Provide the (x, y) coordinate of the cell's center where the given text is located.  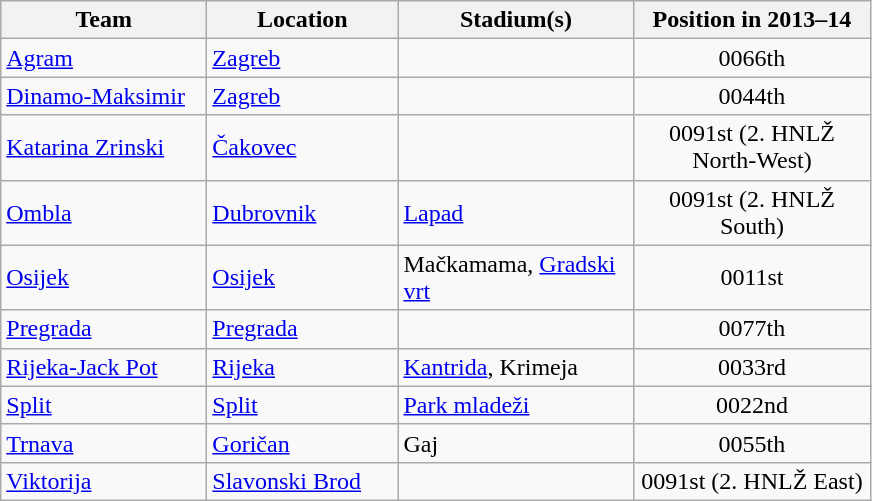
0091st (2. HNLŽ East) (752, 481)
Rijeka (302, 367)
Dubrovnik (302, 212)
Čakovec (302, 148)
0091st (2. HNLŽ North-West) (752, 148)
0055th (752, 443)
Slavonski Brod (302, 481)
Park mladeži (516, 405)
Ombla (104, 212)
0033rd (752, 367)
Lapad (516, 212)
Viktorija (104, 481)
Location (302, 20)
0022nd (752, 405)
0044th (752, 96)
Position in 2013–14 (752, 20)
Rijeka-Jack Pot (104, 367)
0066th (752, 58)
Gaj (516, 443)
Goričan (302, 443)
Katarina Zrinski (104, 148)
0091st (2. HNLŽ South) (752, 212)
Dinamo-Maksimir (104, 96)
Team (104, 20)
Trnava (104, 443)
Agram (104, 58)
0011st (752, 278)
Stadium(s) (516, 20)
Kantrida, Krimeja (516, 367)
0077th (752, 329)
Mačkamama, Gradski vrt (516, 278)
